From the cell containing the given text, extract its center point as (x, y) coordinate. 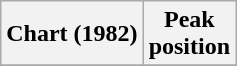
Chart (1982) (72, 34)
Peakposition (189, 34)
